Return (X, Y) of the center of cell containing provided text 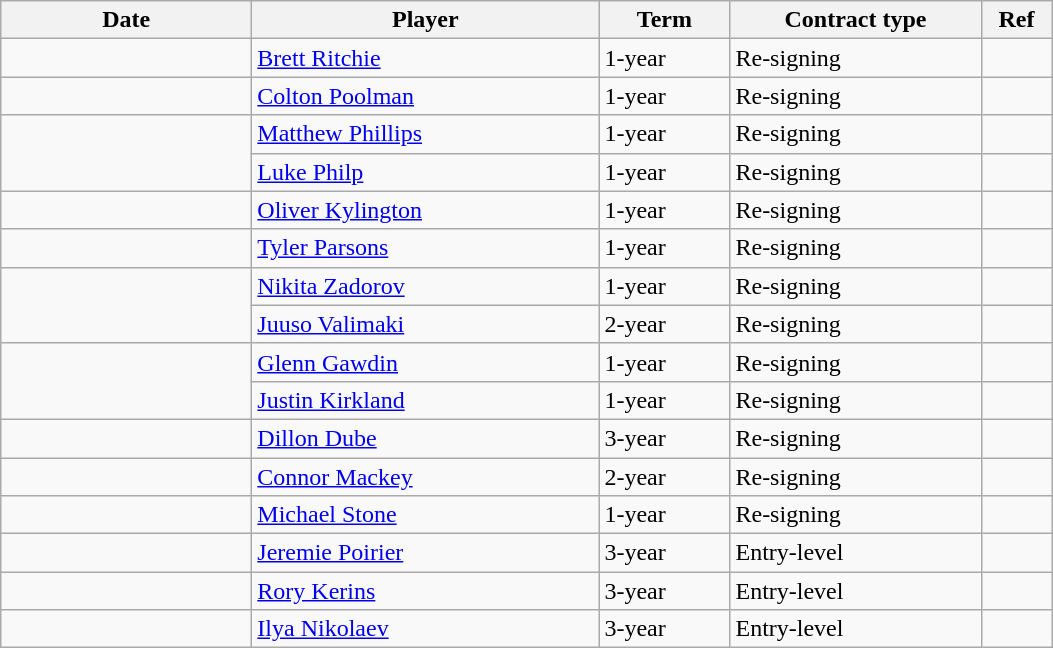
Connor Mackey (426, 477)
Glenn Gawdin (426, 362)
Rory Kerins (426, 591)
Tyler Parsons (426, 248)
Player (426, 20)
Term (664, 20)
Dillon Dube (426, 438)
Brett Ritchie (426, 58)
Luke Philp (426, 172)
Jeremie Poirier (426, 553)
Nikita Zadorov (426, 286)
Ilya Nikolaev (426, 629)
Colton Poolman (426, 96)
Michael Stone (426, 515)
Date (126, 20)
Oliver Kylington (426, 210)
Juuso Valimaki (426, 324)
Matthew Phillips (426, 134)
Ref (1016, 20)
Justin Kirkland (426, 400)
Contract type (856, 20)
